Provide the (X, Y) coordinate of the cell's center where the given text is located.  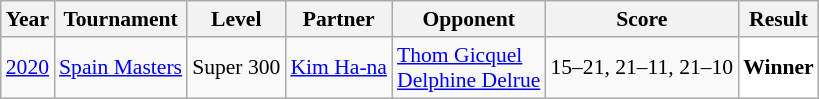
2020 (28, 68)
Year (28, 19)
Partner (338, 19)
Thom Gicquel Delphine Delrue (468, 68)
Spain Masters (120, 68)
Level (236, 19)
Result (778, 19)
Winner (778, 68)
Tournament (120, 19)
Score (642, 19)
Kim Ha-na (338, 68)
Opponent (468, 19)
15–21, 21–11, 21–10 (642, 68)
Super 300 (236, 68)
